Capture the cell that displays the provided text and extract its (X, Y) central coordinate. 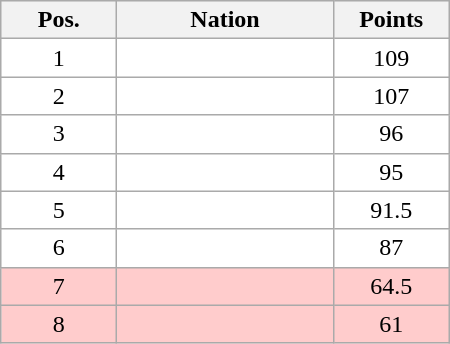
109 (391, 58)
6 (59, 248)
3 (59, 134)
1 (59, 58)
8 (59, 324)
96 (391, 134)
5 (59, 210)
7 (59, 286)
61 (391, 324)
87 (391, 248)
95 (391, 172)
91.5 (391, 210)
4 (59, 172)
64.5 (391, 286)
Pos. (59, 20)
107 (391, 96)
Nation (225, 20)
Points (391, 20)
2 (59, 96)
